Locate the cell with the specified text and output its [x, y] center coordinate. 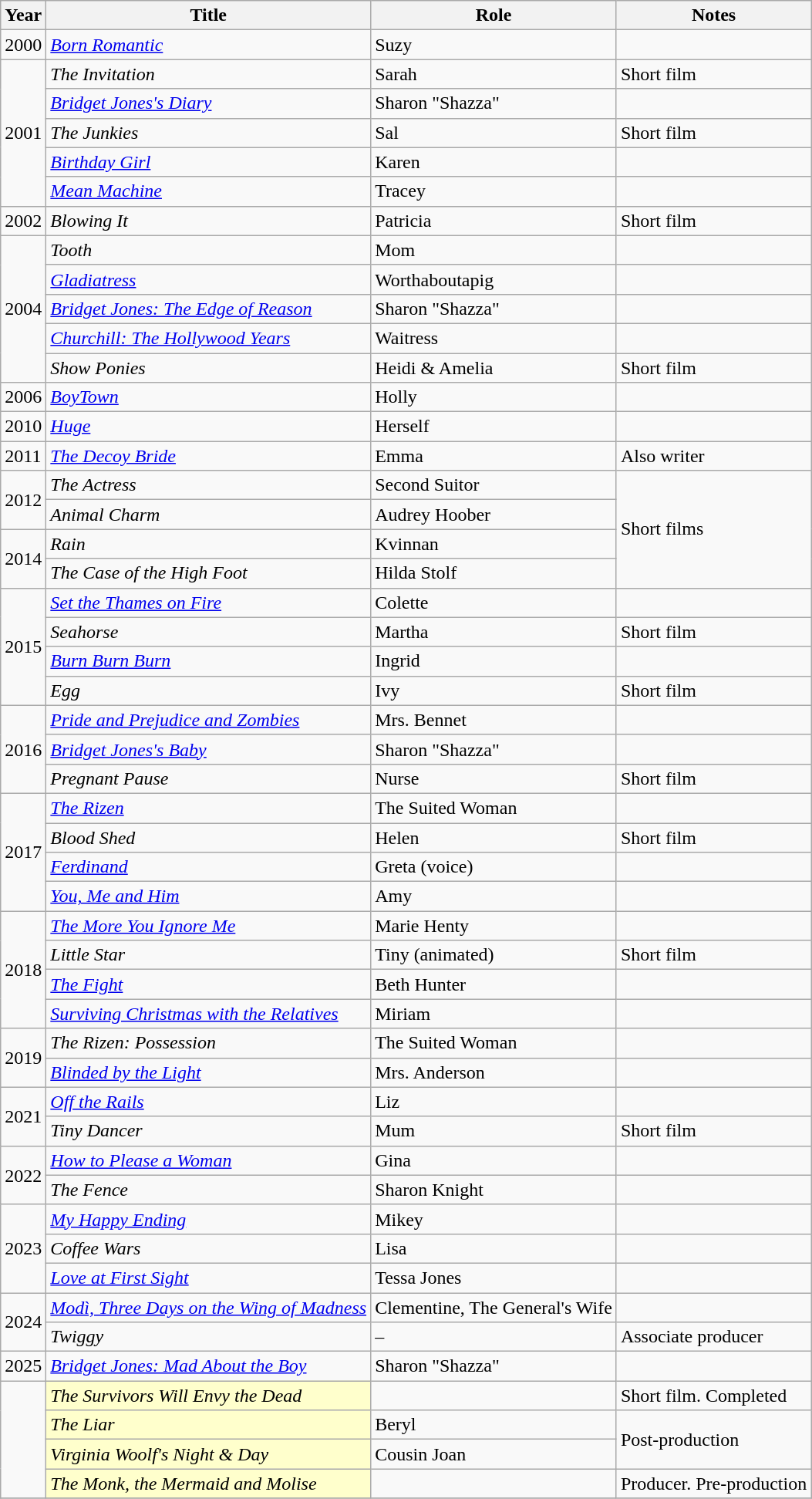
The Monk, the Mermaid and Molise [208, 1484]
Gladiatress [208, 279]
Show Ponies [208, 368]
Pregnant Pause [208, 778]
Egg [208, 690]
Notes [713, 15]
2014 [23, 559]
Mikey [494, 1219]
2024 [23, 1322]
2012 [23, 500]
Coffee Wars [208, 1248]
2015 [23, 647]
Waitress [494, 338]
Colette [494, 603]
Emma [494, 456]
Set the Thames on Fire [208, 603]
2018 [23, 970]
The Rizen: Possession [208, 1043]
Churchill: The Hollywood Years [208, 338]
Year [23, 15]
Amy [494, 896]
Worthaboutapig [494, 279]
Blinded by the Light [208, 1072]
Cousin Joan [494, 1454]
The Liar [208, 1425]
Mrs. Anderson [494, 1072]
Ivy [494, 690]
Hilda Stolf [494, 573]
The Actress [208, 485]
2000 [23, 45]
Born Romantic [208, 45]
Mum [494, 1131]
Post-production [713, 1440]
Kvinnan [494, 544]
Associate producer [713, 1337]
Producer. Pre-production [713, 1484]
You, Me and Him [208, 896]
2001 [23, 133]
– [494, 1337]
Tiny (animated) [494, 955]
Heidi & Amelia [494, 368]
Role [494, 15]
Short films [713, 529]
2010 [23, 427]
2021 [23, 1116]
Karen [494, 162]
Patricia [494, 221]
Bridget Jones: Mad About the Boy [208, 1366]
The Survivors Will Envy the Dead [208, 1396]
The Decoy Bride [208, 456]
Love at First Sight [208, 1278]
Little Star [208, 955]
Bridget Jones's Baby [208, 749]
Liz [494, 1102]
Tessa Jones [494, 1278]
Greta (voice) [494, 867]
The More You Ignore Me [208, 926]
2017 [23, 852]
2019 [23, 1058]
Virginia Woolf's Night & Day [208, 1454]
Tooth [208, 250]
Gina [494, 1160]
Holly [494, 397]
Title [208, 15]
Suzy [494, 45]
Nurse [494, 778]
The Junkies [208, 133]
Marie Henty [494, 926]
Mrs. Bennet [494, 720]
My Happy Ending [208, 1219]
Surviving Christmas with the Relatives [208, 1014]
Seahorse [208, 632]
Beryl [494, 1425]
Bridget Jones: The Edge of Reason [208, 309]
Birthday Girl [208, 162]
Animal Charm [208, 515]
How to Please a Woman [208, 1160]
BoyTown [208, 397]
The Rizen [208, 808]
Sal [494, 133]
The Fight [208, 984]
Ingrid [494, 661]
2011 [23, 456]
Blood Shed [208, 837]
Martha [494, 632]
The Invitation [208, 74]
Modì, Three Days on the Wing of Madness [208, 1308]
Herself [494, 427]
Off the Rails [208, 1102]
Also writer [713, 456]
2022 [23, 1175]
Mom [494, 250]
Short film. Completed [713, 1396]
Huge [208, 427]
Ferdinand [208, 867]
Bridget Jones's Diary [208, 103]
2016 [23, 749]
Sarah [494, 74]
Second Suitor [494, 485]
The Fence [208, 1190]
Twiggy [208, 1337]
Tiny Dancer [208, 1131]
Clementine, The General's Wife [494, 1308]
Burn Burn Burn [208, 661]
Pride and Prejudice and Zombies [208, 720]
2023 [23, 1248]
Lisa [494, 1248]
2025 [23, 1366]
Rain [208, 544]
Blowing It [208, 221]
Mean Machine [208, 191]
2004 [23, 309]
Sharon Knight [494, 1190]
Miriam [494, 1014]
The Case of the High Foot [208, 573]
Helen [494, 837]
2002 [23, 221]
Beth Hunter [494, 984]
Audrey Hoober [494, 515]
2006 [23, 397]
Tracey [494, 191]
